Identify which cell holds the provided text, then report its (x, y) central coordinate. 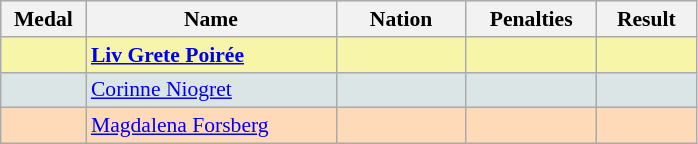
Corinne Niogret (211, 90)
Medal (44, 19)
Liv Grete Poirée (211, 55)
Magdalena Forsberg (211, 126)
Nation (401, 19)
Penalties (531, 19)
Result (646, 19)
Name (211, 19)
